Output the [X, Y] coordinate of the center of the cell containing the given text.  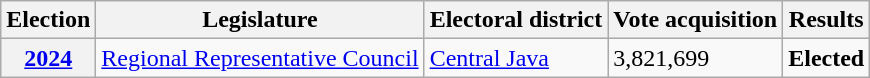
Vote acquisition [696, 20]
Legislature [260, 20]
Electoral district [516, 20]
Elected [826, 58]
Regional Representative Council [260, 58]
2024 [48, 58]
Election [48, 20]
Results [826, 20]
3,821,699 [696, 58]
Central Java [516, 58]
